Return the (X, Y) coordinate for the center point of the cell that contains the specified text.  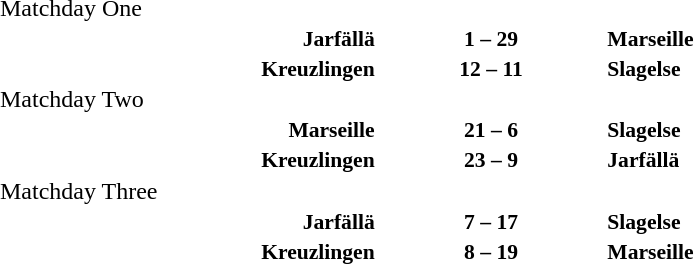
21 – 6 (492, 130)
12 – 11 (492, 68)
7 – 17 (492, 222)
23 – 9 (492, 160)
1 – 29 (492, 38)
